From the cell containing the given text, extract its center point as [x, y] coordinate. 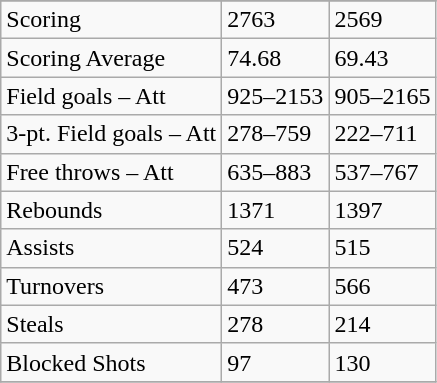
69.43 [382, 58]
925–2153 [276, 96]
566 [382, 286]
2763 [276, 20]
3-pt. Field goals – Att [112, 134]
1397 [382, 210]
222–711 [382, 134]
Turnovers [112, 286]
Field goals – Att [112, 96]
473 [276, 286]
Assists [112, 248]
278–759 [276, 134]
Scoring Average [112, 58]
635–883 [276, 172]
Blocked Shots [112, 362]
905–2165 [382, 96]
2569 [382, 20]
537–767 [382, 172]
515 [382, 248]
1371 [276, 210]
Free throws – Att [112, 172]
Steals [112, 324]
97 [276, 362]
Scoring [112, 20]
Rebounds [112, 210]
214 [382, 324]
524 [276, 248]
278 [276, 324]
74.68 [276, 58]
130 [382, 362]
